Pinpoint the cell where the given text exists, returning its (x, y) midpoint coordinate. 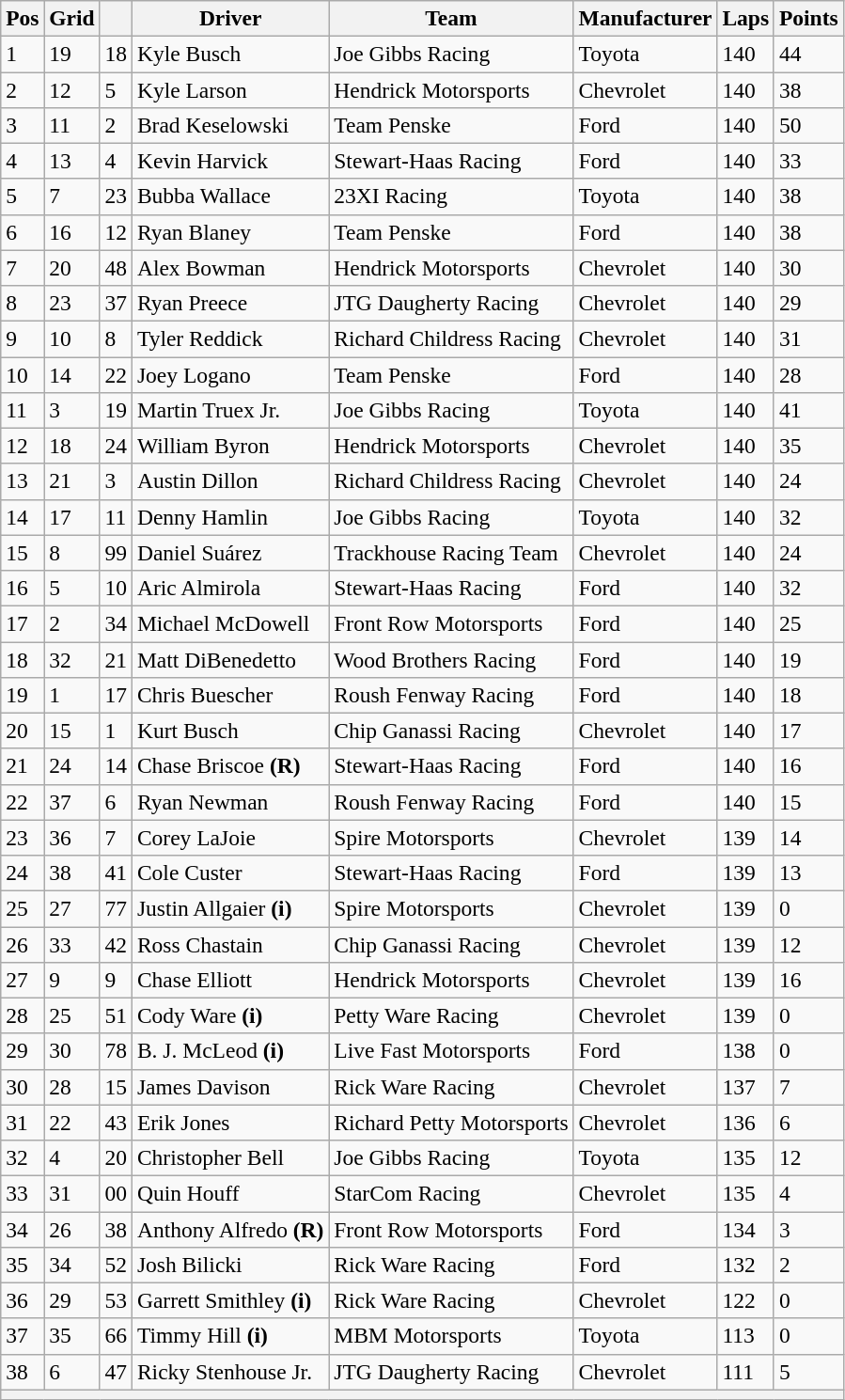
23XI Racing (451, 197)
53 (116, 1300)
44 (808, 54)
99 (116, 553)
Wood Brothers Racing (451, 659)
Ross Chastain (229, 944)
Daniel Suárez (229, 553)
Ryan Blaney (229, 232)
Anthony Alfredo (R) (229, 1229)
Justin Allgaier (i) (229, 908)
Quin Houff (229, 1193)
132 (746, 1265)
138 (746, 1051)
Aric Almirola (229, 588)
51 (116, 1015)
137 (746, 1087)
Austin Dillon (229, 481)
Laps (746, 18)
77 (116, 908)
134 (746, 1229)
42 (116, 944)
Martin Truex Jr. (229, 410)
47 (116, 1372)
Brad Keselowski (229, 125)
James Davison (229, 1087)
66 (116, 1336)
Grid (71, 18)
78 (116, 1051)
MBM Motorsports (451, 1336)
Cody Ware (i) (229, 1015)
136 (746, 1123)
Garrett Smithley (i) (229, 1300)
Kurt Busch (229, 731)
Ryan Newman (229, 802)
48 (116, 268)
Trackhouse Racing Team (451, 553)
Christopher Bell (229, 1157)
Chase Briscoe (R) (229, 766)
Team (451, 18)
Kevin Harvick (229, 161)
Matt DiBenedetto (229, 659)
William Byron (229, 446)
Chase Elliott (229, 980)
Ryan Preece (229, 303)
Timmy Hill (i) (229, 1336)
43 (116, 1123)
B. J. McLeod (i) (229, 1051)
Denny Hamlin (229, 517)
Bubba Wallace (229, 197)
Corey LaJoie (229, 838)
50 (808, 125)
Petty Ware Racing (451, 1015)
Joey Logano (229, 374)
Ricky Stenhouse Jr. (229, 1372)
122 (746, 1300)
Alex Bowman (229, 268)
StarCom Racing (451, 1193)
Cole Custer (229, 873)
Kyle Larson (229, 89)
Erik Jones (229, 1123)
Kyle Busch (229, 54)
Michael McDowell (229, 623)
111 (746, 1372)
Chris Buescher (229, 695)
Pos (23, 18)
52 (116, 1265)
Tyler Reddick (229, 338)
00 (116, 1193)
Driver (229, 18)
Manufacturer (645, 18)
Points (808, 18)
113 (746, 1336)
Live Fast Motorsports (451, 1051)
Josh Bilicki (229, 1265)
Richard Petty Motorsports (451, 1123)
